Capture the cell that displays the provided text and extract its (x, y) central coordinate. 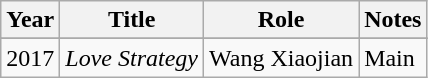
Year (30, 20)
2017 (30, 58)
Main (393, 58)
Love Strategy (132, 58)
Notes (393, 20)
Wang Xiaojian (282, 58)
Title (132, 20)
Role (282, 20)
